Locate the cell with the specified text and output its (x, y) center coordinate. 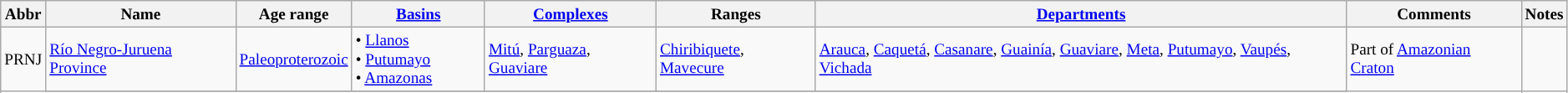
Paleoproterozoic (294, 59)
Ranges (735, 14)
Abbr (23, 14)
Chiribiquete, Mavecure (735, 59)
• Llanos• Putumayo• Amazonas (418, 59)
Arauca, Caquetá, Casanare, Guainía, Guaviare, Meta, Putumayo, Vaupés, Vichada (1081, 59)
Name (140, 14)
Notes (1544, 14)
Age range (294, 14)
Río Negro-Juruena Province (140, 59)
PRNJ (23, 59)
Mitú, Parguaza, Guaviare (570, 59)
Basins (418, 14)
Comments (1434, 14)
Departments (1081, 14)
Part of Amazonian Craton (1434, 59)
Complexes (570, 14)
